Pinpoint the cell where the given text exists, returning its [X, Y] midpoint coordinate. 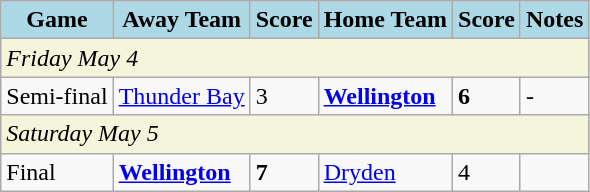
3 [284, 96]
Game [57, 20]
Thunder Bay [182, 96]
Final [57, 172]
Saturday May 5 [295, 134]
4 [487, 172]
Dryden [385, 172]
Semi-final [57, 96]
Away Team [182, 20]
Home Team [385, 20]
7 [284, 172]
Friday May 4 [295, 58]
6 [487, 96]
- [554, 96]
Notes [554, 20]
